Determine the (X, Y) coordinate at the center of the cell enclosing the given text.  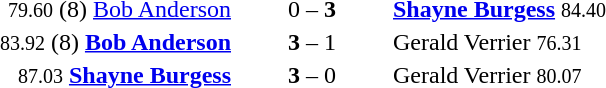
3 – 1 (312, 42)
